Determine the (x, y) coordinate at the center of the cell enclosing the given text.  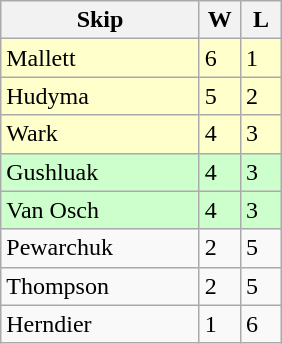
Herndier (100, 324)
Thompson (100, 286)
Hudyma (100, 96)
W (220, 20)
Mallett (100, 58)
Skip (100, 20)
L (260, 20)
Wark (100, 134)
Van Osch (100, 210)
Pewarchuk (100, 248)
Gushluak (100, 172)
